Provide the (x, y) coordinate of the cell's center where the given text is located.  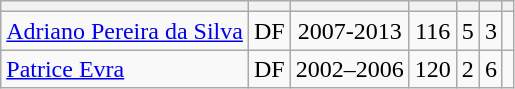
Patrice Evra (125, 69)
6 (490, 69)
5 (468, 31)
116 (432, 31)
2 (468, 69)
3 (490, 31)
2002–2006 (350, 69)
2007-2013 (350, 31)
120 (432, 69)
Adriano Pereira da Silva (125, 31)
